Capture the cell that displays the provided text and extract its [x, y] central coordinate. 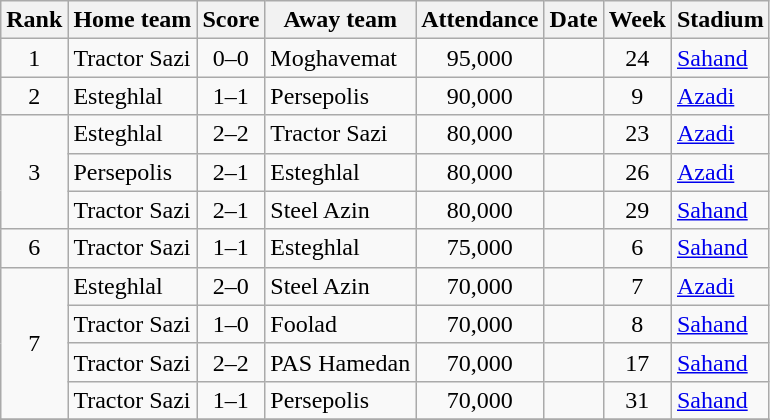
Date [574, 20]
8 [637, 324]
17 [637, 362]
Moghavemat [340, 58]
Away team [340, 20]
29 [637, 210]
1 [34, 58]
90,000 [480, 96]
9 [637, 96]
Home team [132, 20]
Stadium [720, 20]
26 [637, 172]
0–0 [231, 58]
Week [637, 20]
Attendance [480, 20]
2 [34, 96]
Rank [34, 20]
PAS Hamedan [340, 362]
31 [637, 400]
Score [231, 20]
95,000 [480, 58]
23 [637, 134]
1–0 [231, 324]
75,000 [480, 248]
2–0 [231, 286]
Foolad [340, 324]
3 [34, 172]
24 [637, 58]
